Pinpoint the cell where the given text exists, returning its (x, y) midpoint coordinate. 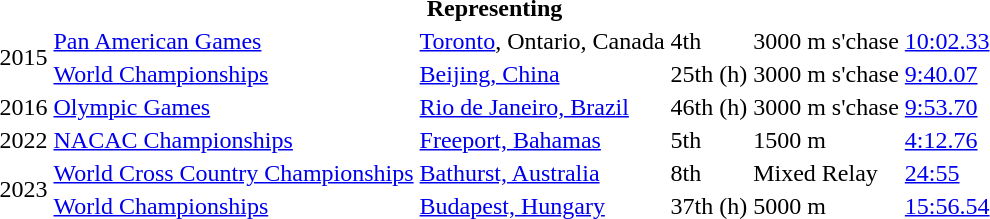
25th (h) (709, 74)
World Championships (234, 74)
Toronto, Ontario, Canada (542, 41)
46th (h) (709, 107)
NACAC Championships (234, 140)
Olympic Games (234, 107)
Beijing, China (542, 74)
4th (709, 41)
Freeport, Bahamas (542, 140)
1500 m (826, 140)
Rio de Janeiro, Brazil (542, 107)
World Cross Country Championships (234, 173)
Bathurst, Australia (542, 173)
Mixed Relay (826, 173)
Pan American Games (234, 41)
5th (709, 140)
8th (709, 173)
